Return the [x, y] coordinate for the center point of the cell that contains the specified text.  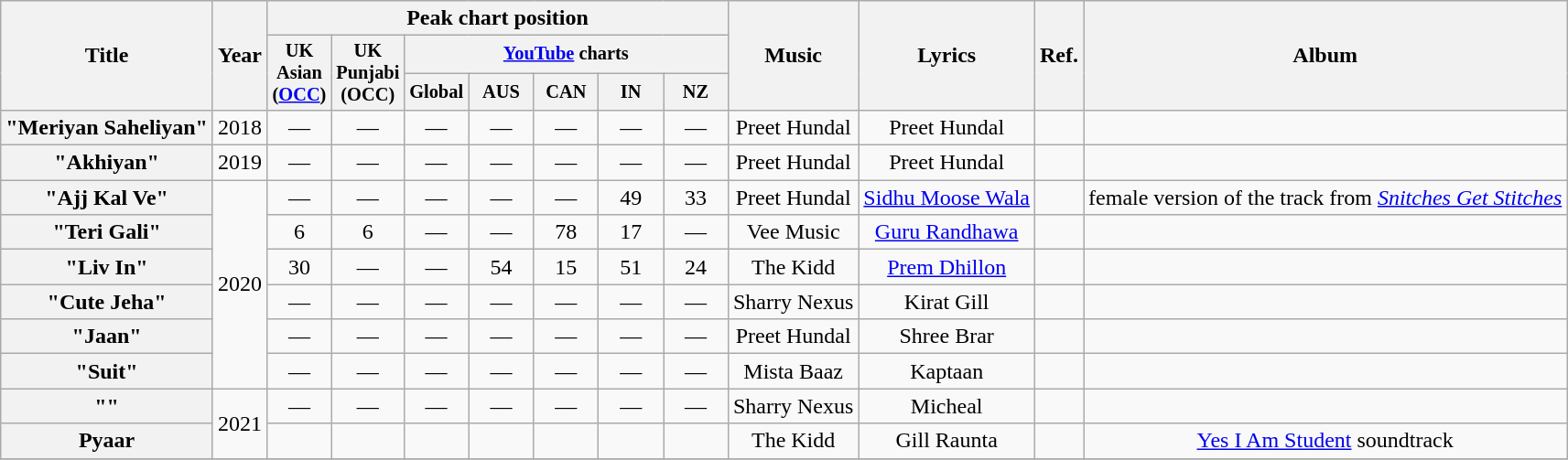
UK Asian (OCC) [300, 73]
2021 [240, 423]
"Jaan" [107, 337]
33 [696, 198]
15 [566, 267]
Music [793, 56]
IN [632, 91]
UK Punjabi (OCC) [368, 73]
Ref. [1060, 56]
NZ [696, 91]
Micheal [946, 406]
49 [632, 198]
Guru Randhawa [946, 232]
Prem Dhillon [946, 267]
Sidhu Moose Wala [946, 198]
78 [566, 232]
2019 [240, 163]
Kaptaan [946, 371]
Vee Music [793, 232]
"Meriyan Saheliyan" [107, 127]
YouTube charts [566, 55]
Kirat Gill [946, 302]
24 [696, 267]
51 [632, 267]
Shree Brar [946, 337]
2020 [240, 284]
Pyaar [107, 441]
"" [107, 406]
"Ajj Kal Ve" [107, 198]
Gill Raunta [946, 441]
Title [107, 56]
30 [300, 267]
"Akhiyan" [107, 163]
Album [1325, 56]
Yes I Am Student soundtrack [1325, 441]
Peak chart position [498, 18]
female version of the track from Snitches Get Stitches [1325, 198]
"Liv In" [107, 267]
CAN [566, 91]
17 [632, 232]
Global [436, 91]
Mista Baaz [793, 371]
"Cute Jeha" [107, 302]
AUS [502, 91]
2018 [240, 127]
Year [240, 56]
Lyrics [946, 56]
54 [502, 267]
"Suit" [107, 371]
"Teri Gali" [107, 232]
